Locate the cell with the specified text and output its (X, Y) center coordinate. 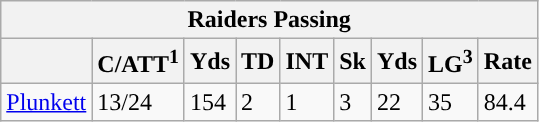
1 (307, 102)
13/24 (138, 102)
2 (258, 102)
22 (396, 102)
Sk (353, 62)
C/ATT1 (138, 62)
154 (210, 102)
Rate (508, 62)
Raiders Passing (270, 20)
3 (353, 102)
INT (307, 62)
35 (451, 102)
84.4 (508, 102)
LG3 (451, 62)
TD (258, 62)
Plunkett (46, 102)
